Provide the (x, y) coordinate of the cell's center where the given text is located.  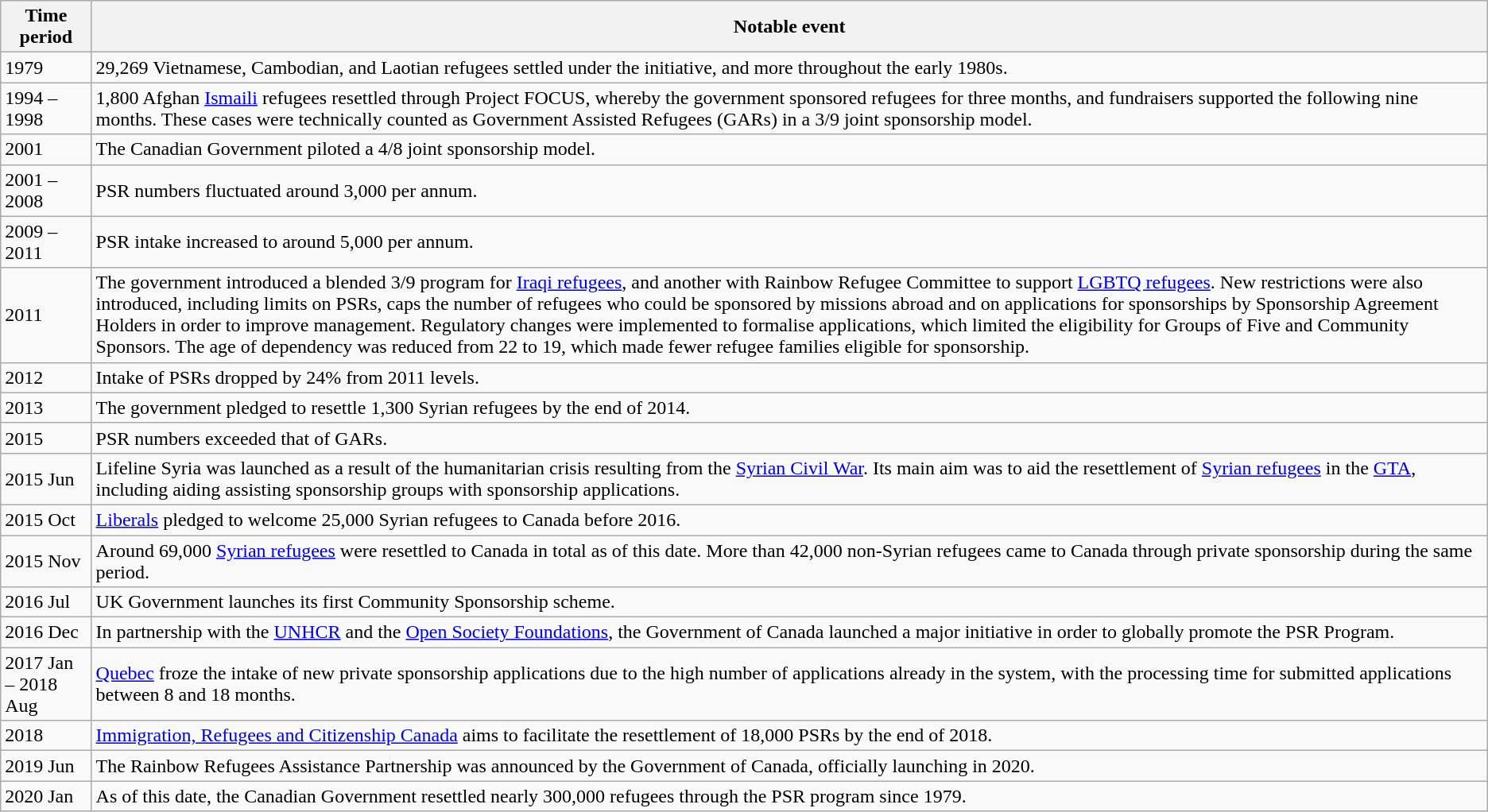
29,269 Vietnamese, Cambodian, and Laotian refugees settled under the initiative, and more throughout the early 1980s. (789, 68)
2011 (46, 315)
UK Government launches its first Community Sponsorship scheme. (789, 602)
2016 Jul (46, 602)
2001 (46, 149)
Time period (46, 27)
Immigration, Refugees and Citizenship Canada aims to facilitate the resettlement of 18,000 PSRs by the end of 2018. (789, 736)
PSR numbers exceeded that of GARs. (789, 438)
PSR numbers fluctuated around 3,000 per annum. (789, 191)
2019 Jun (46, 766)
2001 – 2008 (46, 191)
The government pledged to resettle 1,300 Syrian refugees by the end of 2014. (789, 408)
2020 Jan (46, 796)
1994 – 1998 (46, 108)
PSR intake increased to around 5,000 per annum. (789, 242)
Intake of PSRs dropped by 24% from 2011 levels. (789, 377)
1979 (46, 68)
2015 (46, 438)
2009 – 2011 (46, 242)
2015 Nov (46, 561)
As of this date, the Canadian Government resettled nearly 300,000 refugees through the PSR program since 1979. (789, 796)
2013 (46, 408)
2017 Jan – 2018 Aug (46, 684)
2015 Oct (46, 520)
Notable event (789, 27)
The Rainbow Refugees Assistance Partnership was announced by the Government of Canada, officially launching in 2020. (789, 766)
The Canadian Government piloted a 4/8 joint sponsorship model. (789, 149)
2012 (46, 377)
Liberals pledged to welcome 25,000 Syrian refugees to Canada before 2016. (789, 520)
2015 Jun (46, 478)
2018 (46, 736)
2016 Dec (46, 632)
